Provide the [X, Y] coordinate of the cell's center where the given text is located.  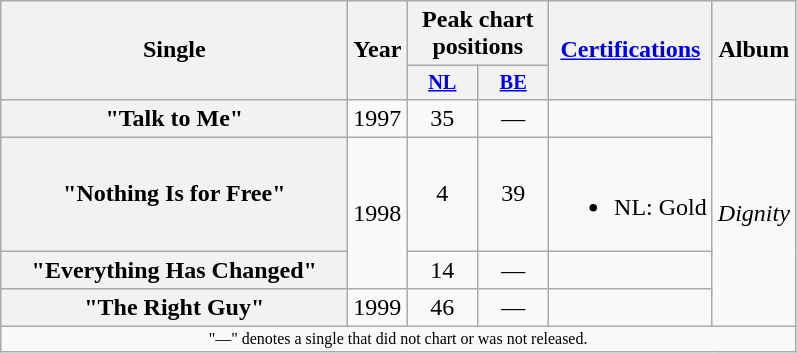
NL: Gold [631, 194]
1998 [378, 214]
1999 [378, 308]
Certifications [631, 50]
"—" denotes a single that did not chart or was not released. [398, 339]
4 [442, 194]
BE [514, 83]
35 [442, 118]
14 [442, 270]
1997 [378, 118]
Dignity [754, 212]
"Talk to Me" [174, 118]
46 [442, 308]
39 [514, 194]
"Nothing Is for Free" [174, 194]
"The Right Guy" [174, 308]
Album [754, 50]
"Everything Has Changed" [174, 270]
NL [442, 83]
Peak chart positions [478, 34]
Year [378, 50]
Single [174, 50]
